For the text-containing cell, return its midpoint in (x, y) coordinate format. 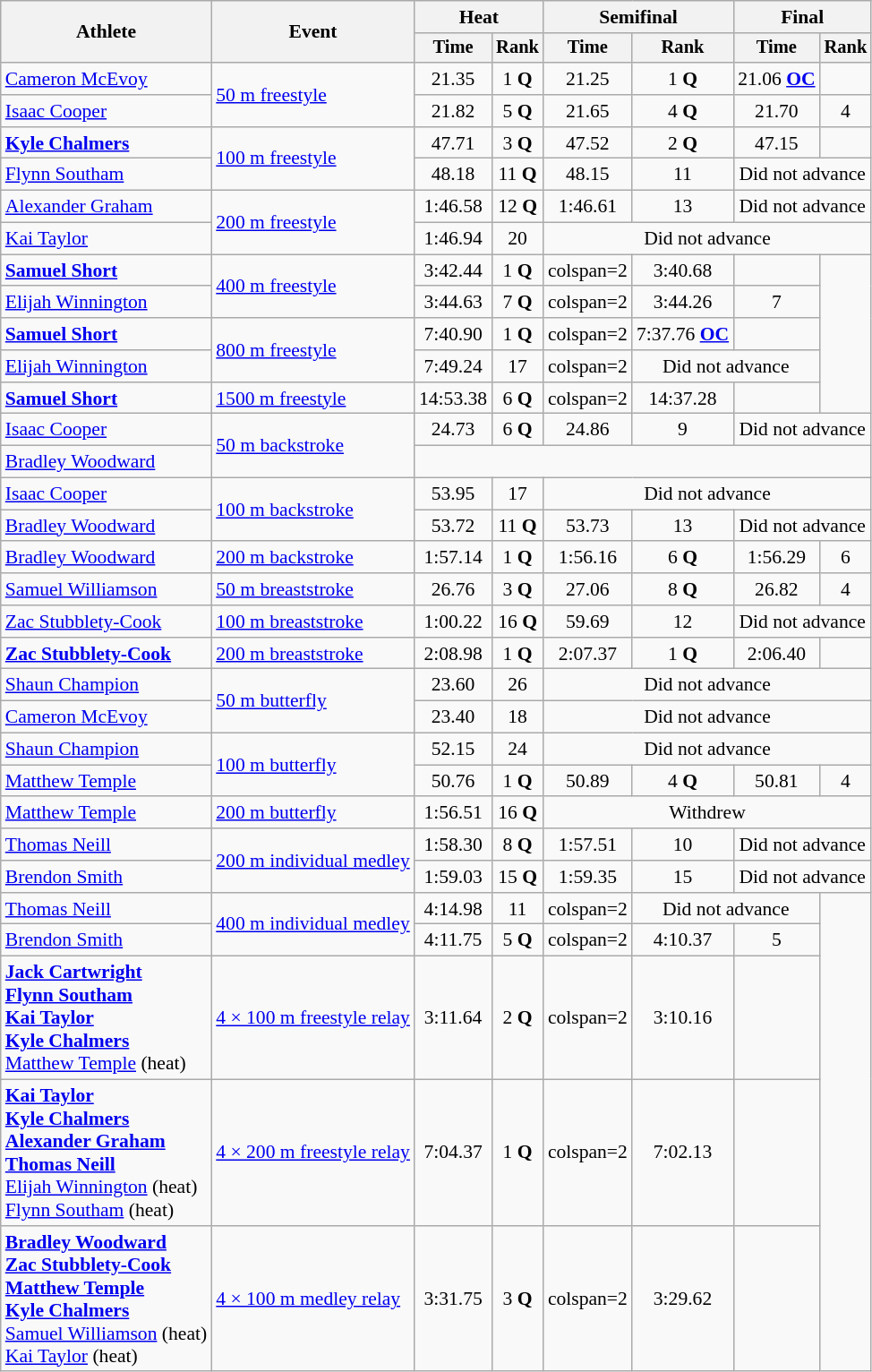
1:56.51 (453, 813)
7 (776, 303)
200 m butterfly (313, 813)
7:49.24 (453, 366)
27.06 (587, 589)
21.06 OC (776, 79)
15 Q (517, 877)
52.15 (453, 750)
7 Q (517, 303)
2:07.37 (587, 654)
4 × 100 m freestyle relay (313, 1018)
50 m butterfly (313, 700)
3:10.16 (682, 1018)
6 (846, 558)
1:59.35 (587, 877)
21.82 (453, 111)
1:46.61 (587, 207)
12 (682, 622)
26.76 (453, 589)
21.70 (776, 111)
400 m freestyle (313, 287)
4 × 200 m freestyle relay (313, 1153)
Flynn Southam (106, 175)
100 m breaststroke (313, 622)
1:56.29 (776, 558)
200 m freestyle (313, 222)
47.71 (453, 143)
21.35 (453, 79)
3:44.26 (682, 303)
1:00.22 (453, 622)
100 m backstroke (313, 510)
21.25 (587, 79)
3:11.64 (453, 1018)
47.15 (776, 143)
26 (517, 685)
4:11.75 (453, 940)
4:14.98 (453, 909)
7:37.76 OC (682, 334)
7:40.90 (453, 334)
53.73 (587, 526)
7:02.13 (682, 1153)
3:40.68 (682, 270)
5 (776, 940)
26.82 (776, 589)
3:29.62 (682, 1299)
21.65 (587, 111)
20 (517, 239)
800 m freestyle (313, 349)
24 (517, 750)
4:10.37 (682, 940)
24.73 (453, 430)
3:31.75 (453, 1299)
15 (682, 877)
18 (517, 717)
53.72 (453, 526)
48.18 (453, 175)
53.95 (453, 494)
1:46.58 (453, 207)
50 m backstroke (313, 446)
200 m backstroke (313, 558)
23.40 (453, 717)
50 m freestyle (313, 95)
2:06.40 (776, 654)
Athlete (106, 32)
50.81 (776, 781)
Samuel Williamson (106, 589)
Semifinal (638, 17)
48.15 (587, 175)
Bradley Woodward Zac Stubblety-Cook Matthew Temple Kyle Chalmers Samuel Williamson (heat) Kai Taylor (heat) (106, 1299)
400 m individual medley (313, 924)
Kyle Chalmers (106, 143)
3:44.63 (453, 303)
47.52 (587, 143)
Kai Taylor Kyle Chalmers Alexander Graham Thomas Neill Elijah Winnington (heat) Flynn Southam (heat) (106, 1153)
Jack Cartwright Flynn Southam Kai Taylor Kyle Chalmers Matthew Temple (heat) (106, 1018)
14:53.38 (453, 399)
7:04.37 (453, 1153)
59.69 (587, 622)
200 m individual medley (313, 860)
100 m butterfly (313, 765)
3:42.44 (453, 270)
10 (682, 845)
Event (313, 32)
Final (802, 17)
4 × 100 m medley relay (313, 1299)
9 (682, 430)
1:57.14 (453, 558)
Kai Taylor (106, 239)
200 m breaststroke (313, 654)
100 m freestyle (313, 159)
14:37.28 (682, 399)
1:59.03 (453, 877)
50 m breaststroke (313, 589)
Withdrew (707, 813)
50.89 (587, 781)
1:58.30 (453, 845)
1500 m freestyle (313, 399)
Heat (479, 17)
Alexander Graham (106, 207)
2:08.98 (453, 654)
1:46.94 (453, 239)
1:57.51 (587, 845)
23.60 (453, 685)
12 Q (517, 207)
50.76 (453, 781)
24.86 (587, 430)
1:56.16 (587, 558)
